Scan for the cell matching the given text and deliver its (x, y) coordinate at center. 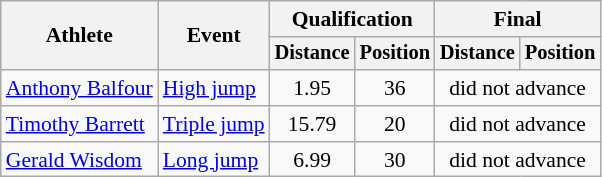
Qualification (352, 19)
15.79 (312, 124)
Athlete (80, 36)
Triple jump (214, 124)
1.95 (312, 88)
Anthony Balfour (80, 88)
Timothy Barrett (80, 124)
Event (214, 36)
High jump (214, 88)
Final (518, 19)
36 (395, 88)
20 (395, 124)
